Locate the cell with the specified text and output its (X, Y) center coordinate. 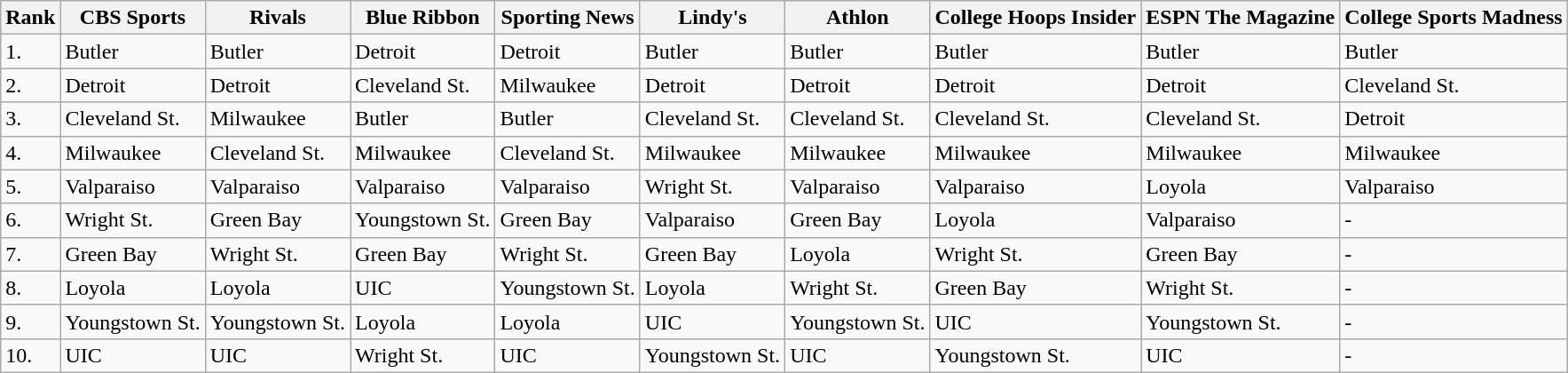
CBS Sports (133, 18)
Sporting News (568, 18)
Rivals (277, 18)
ESPN The Magazine (1241, 18)
8. (30, 288)
2. (30, 85)
10. (30, 355)
Rank (30, 18)
Athlon (857, 18)
1. (30, 52)
9. (30, 321)
College Hoops Insider (1036, 18)
Blue Ribbon (422, 18)
3. (30, 119)
5. (30, 186)
4. (30, 153)
Lindy's (712, 18)
6. (30, 220)
7. (30, 254)
College Sports Madness (1454, 18)
